Search for the cell housing the specified text and yield its (X, Y) center coordinate. 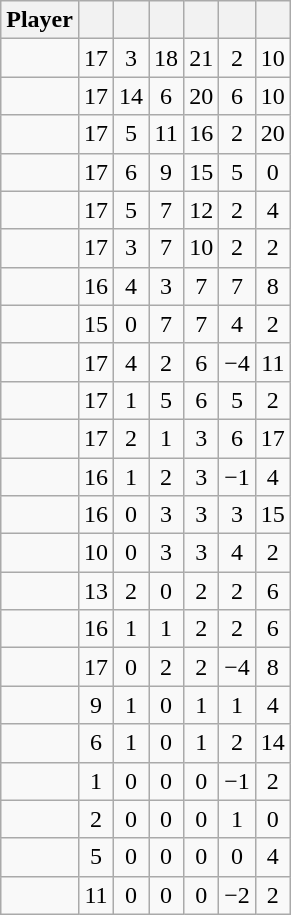
13 (96, 591)
−2 (238, 895)
Player (40, 20)
12 (202, 210)
18 (166, 58)
21 (202, 58)
